Scan for the cell matching the given text and deliver its (X, Y) coordinate at center. 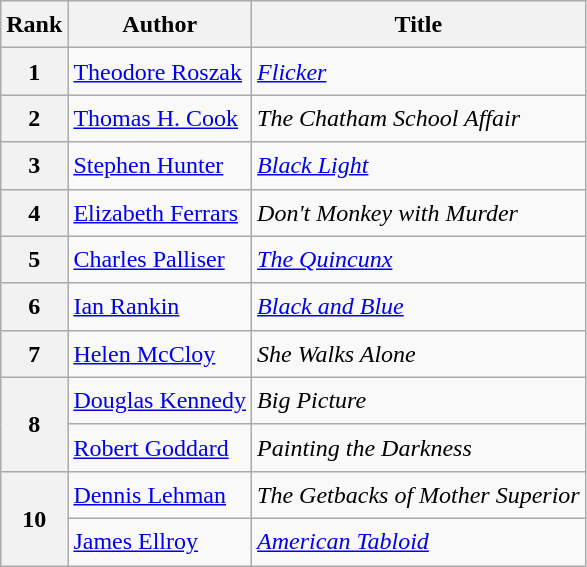
The Getbacks of Mother Superior (419, 494)
Helen McCloy (160, 354)
American Tabloid (419, 542)
Title (419, 24)
Flicker (419, 72)
Black Light (419, 166)
Theodore Roszak (160, 72)
2 (34, 118)
Rank (34, 24)
Thomas H. Cook (160, 118)
She Walks Alone (419, 354)
Douglas Kennedy (160, 400)
Big Picture (419, 400)
8 (34, 424)
The Quincunx (419, 260)
Ian Rankin (160, 306)
Charles Palliser (160, 260)
6 (34, 306)
10 (34, 518)
James Ellroy (160, 542)
5 (34, 260)
The Chatham School Affair (419, 118)
Don't Monkey with Murder (419, 212)
Black and Blue (419, 306)
3 (34, 166)
Elizabeth Ferrars (160, 212)
Author (160, 24)
Stephen Hunter (160, 166)
7 (34, 354)
1 (34, 72)
Dennis Lehman (160, 494)
4 (34, 212)
Painting the Darkness (419, 448)
Robert Goddard (160, 448)
